Scan for the cell matching the given text and deliver its [X, Y] coordinate at center. 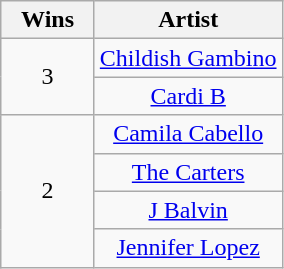
Cardi B [188, 96]
Wins [48, 20]
3 [48, 77]
J Balvin [188, 210]
The Carters [188, 172]
Camila Cabello [188, 134]
Childish Gambino [188, 58]
Artist [188, 20]
Jennifer Lopez [188, 248]
2 [48, 191]
